Find where the given text appears and provide that cell's center as [x, y] coordinate. 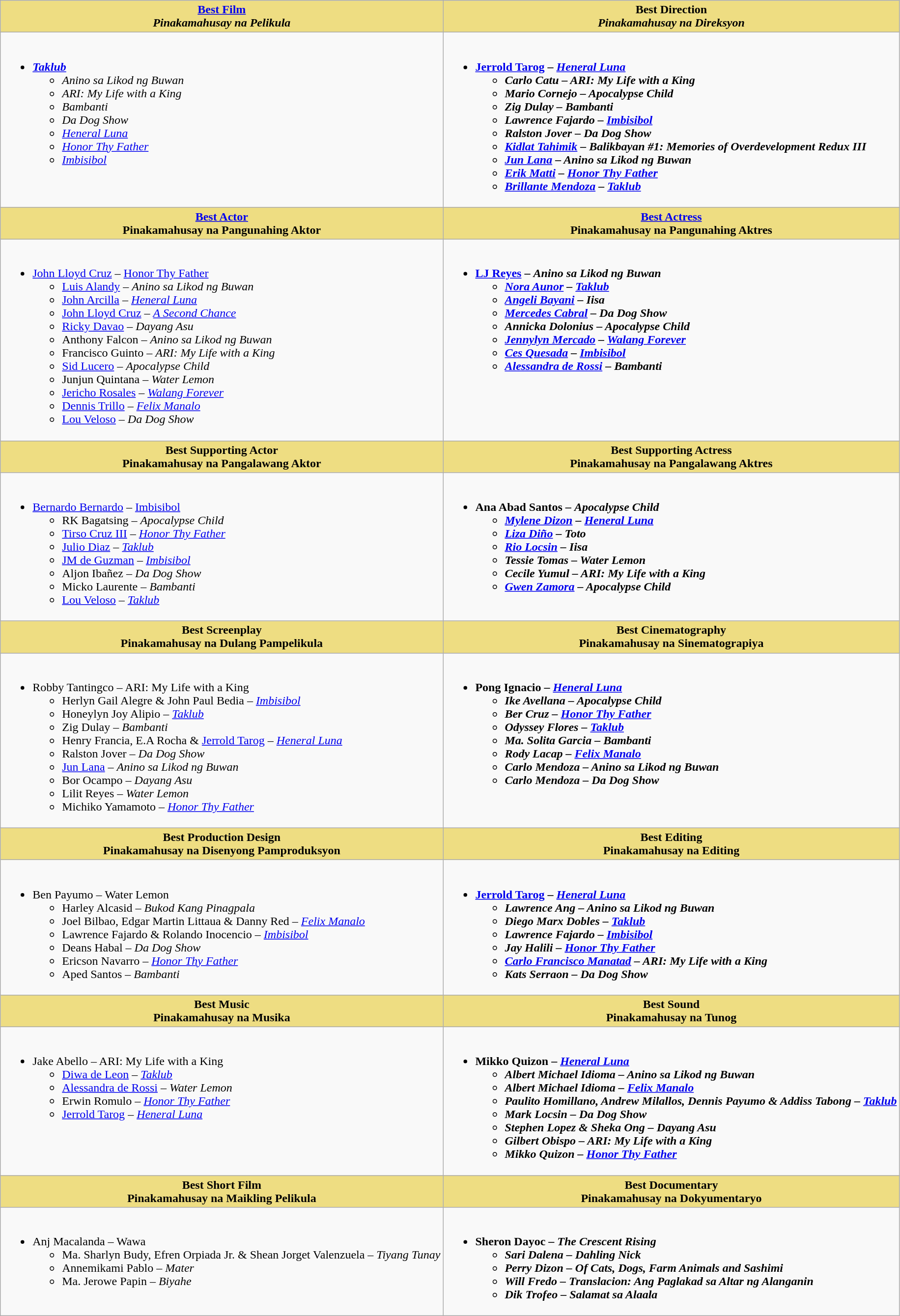
Best DirectionPinakamahusay na Direksyon [671, 17]
Best Short FilmPinakamahusay na Maikling Pelikula [222, 1191]
Best ActressPinakamahusay na Pangunahing Aktres [671, 223]
Best MusicPinakamahusay na Musika [222, 1011]
Best FilmPinakamahusay na Pelikula [222, 17]
Best Supporting ActorPinakamahusay na Pangalawang Aktor [222, 457]
Anj Macalanda – WawaMa. Sharlyn Budy, Efren Orpiada Jr. & Shean Jorget Valenzuela – Tiyang TunayAnnemikami Pablo – MaterMa. Jerowe Papin – Biyahe [222, 1261]
Best Supporting ActressPinakamahusay na Pangalawang Aktres [671, 457]
Best DocumentaryPinakamahusay na Dokyumentaryo [671, 1191]
Best ActorPinakamahusay na Pangunahing Aktor [222, 223]
Best SoundPinakamahusay na Tunog [671, 1011]
Best EditingPinakamahusay na Editing [671, 844]
Best Production DesignPinakamahusay na Disenyong Pamproduksyon [222, 844]
TaklubAnino sa Likod ng BuwanARI: My Life with a KingBambantiDa Dog ShowHeneral LunaHonor Thy FatherImbisibol [222, 120]
Best CinematographyPinakamahusay na Sinematograpiya [671, 637]
Best ScreenplayPinakamahusay na Dulang Pampelikula [222, 637]
